Capture the cell that displays the provided text and extract its (X, Y) central coordinate. 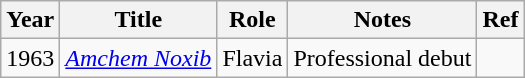
Title (138, 20)
Notes (382, 20)
Year (30, 20)
Amchem Noxib (138, 58)
1963 (30, 58)
Professional debut (382, 58)
Ref (500, 20)
Role (252, 20)
Flavia (252, 58)
